Detect which cell encompasses the target text, then output its (x, y) center coordinate. 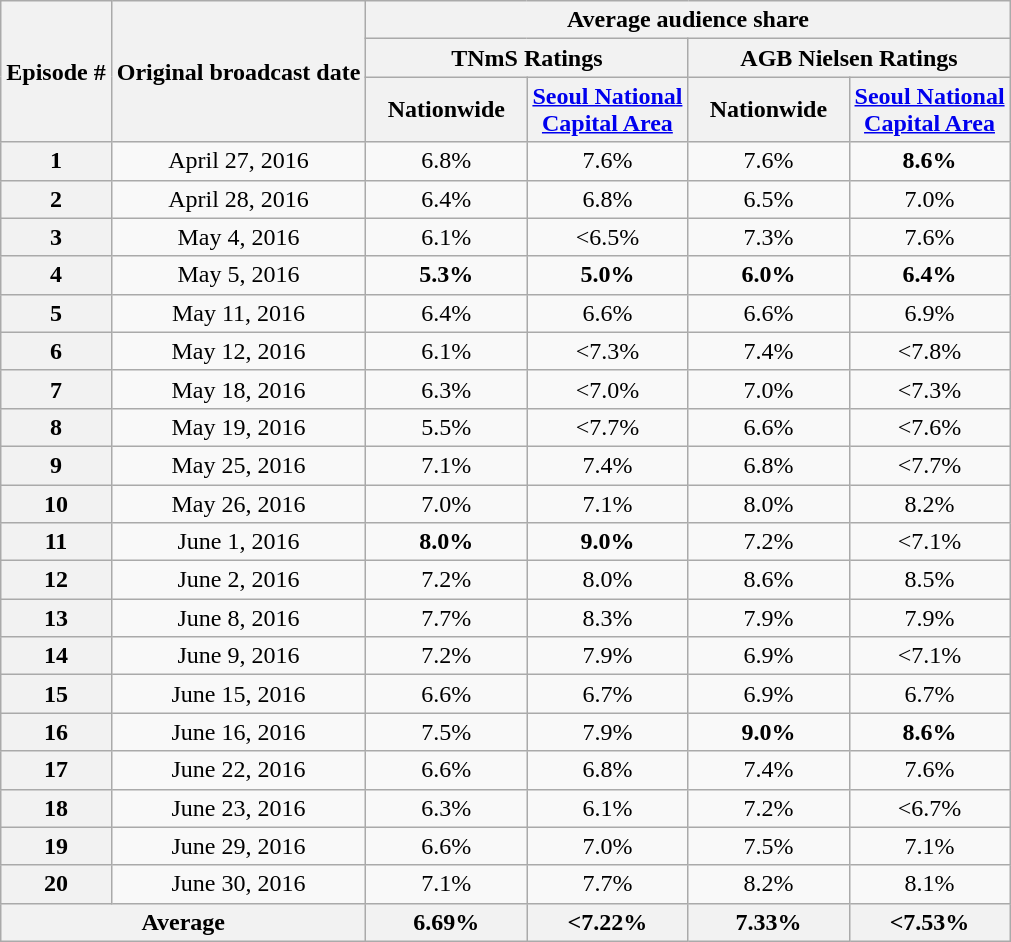
9 (56, 465)
June 23, 2016 (238, 808)
June 2, 2016 (238, 580)
May 26, 2016 (238, 503)
5.0% (608, 275)
18 (56, 808)
May 5, 2016 (238, 275)
May 18, 2016 (238, 389)
10 (56, 503)
8.1% (930, 884)
14 (56, 656)
<7.0% (608, 389)
8 (56, 427)
June 15, 2016 (238, 694)
May 4, 2016 (238, 237)
May 19, 2016 (238, 427)
May 25, 2016 (238, 465)
1 (56, 161)
April 28, 2016 (238, 199)
5.5% (446, 427)
<7.8% (930, 351)
June 30, 2016 (238, 884)
<7.53% (930, 922)
June 22, 2016 (238, 770)
16 (56, 732)
6.5% (768, 199)
AGB Nielsen Ratings (849, 58)
11 (56, 542)
May 11, 2016 (238, 313)
7 (56, 389)
15 (56, 694)
June 9, 2016 (238, 656)
4 (56, 275)
Episode # (56, 72)
3 (56, 237)
June 16, 2016 (238, 732)
7.33% (768, 922)
June 8, 2016 (238, 618)
6.0% (768, 275)
5 (56, 313)
Average audience share (688, 20)
17 (56, 770)
<7.22% (608, 922)
April 27, 2016 (238, 161)
5.3% (446, 275)
Original broadcast date (238, 72)
13 (56, 618)
8.5% (930, 580)
<6.5% (608, 237)
May 12, 2016 (238, 351)
12 (56, 580)
2 (56, 199)
7.3% (768, 237)
Average (184, 922)
<6.7% (930, 808)
19 (56, 846)
6.69% (446, 922)
<7.6% (930, 427)
20 (56, 884)
June 1, 2016 (238, 542)
TNmS Ratings (527, 58)
6 (56, 351)
8.3% (608, 618)
June 29, 2016 (238, 846)
